Locate the cell with the specified text and output its (x, y) center coordinate. 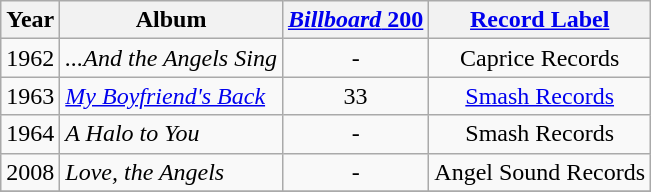
Record Label (540, 20)
1963 (30, 96)
33 (355, 96)
Love, the Angels (172, 172)
A Halo to You (172, 134)
Year (30, 20)
1962 (30, 58)
Album (172, 20)
My Boyfriend's Back (172, 96)
Caprice Records (540, 58)
Billboard 200 (355, 20)
1964 (30, 134)
...And the Angels Sing (172, 58)
Angel Sound Records (540, 172)
2008 (30, 172)
